Provide the [X, Y] coordinate of the cell's center where the given text is located.  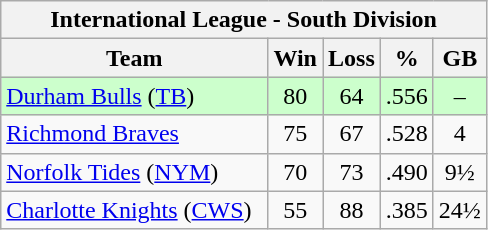
75 [296, 134]
GB [460, 58]
% [406, 58]
55 [296, 210]
24½ [460, 210]
73 [351, 172]
– [460, 96]
Richmond Braves [134, 134]
Charlotte Knights (CWS) [134, 210]
9½ [460, 172]
4 [460, 134]
Win [296, 58]
88 [351, 210]
80 [296, 96]
Team [134, 58]
70 [296, 172]
67 [351, 134]
64 [351, 96]
Norfolk Tides (NYM) [134, 172]
.556 [406, 96]
.490 [406, 172]
.528 [406, 134]
Loss [351, 58]
Durham Bulls (TB) [134, 96]
.385 [406, 210]
International League - South Division [244, 20]
